Pinpoint the cell where the given text exists, returning its (x, y) midpoint coordinate. 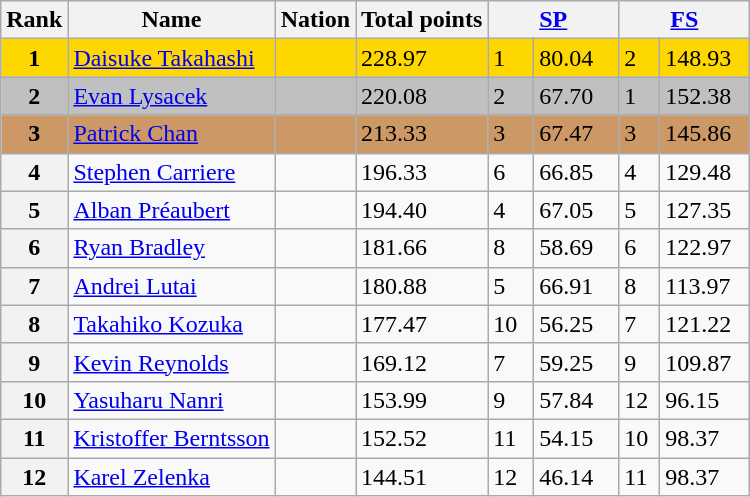
113.97 (705, 286)
67.70 (576, 96)
129.48 (705, 172)
Andrei Lutai (172, 286)
96.15 (705, 400)
57.84 (576, 400)
Rank (34, 20)
66.85 (576, 172)
Evan Lysacek (172, 96)
Takahiko Kozuka (172, 324)
181.66 (422, 248)
180.88 (422, 286)
148.93 (705, 58)
Patrick Chan (172, 134)
144.51 (422, 477)
46.14 (576, 477)
122.97 (705, 248)
67.47 (576, 134)
220.08 (422, 96)
58.69 (576, 248)
80.04 (576, 58)
177.47 (422, 324)
127.35 (705, 210)
152.52 (422, 438)
153.99 (422, 400)
Total points (422, 20)
196.33 (422, 172)
121.22 (705, 324)
Kevin Reynolds (172, 362)
Karel Zelenka (172, 477)
SP (554, 20)
145.86 (705, 134)
Yasuharu Nanri (172, 400)
228.97 (422, 58)
Alban Préaubert (172, 210)
Name (172, 20)
213.33 (422, 134)
FS (684, 20)
Stephen Carriere (172, 172)
66.91 (576, 286)
109.87 (705, 362)
Daisuke Takahashi (172, 58)
169.12 (422, 362)
Nation (315, 20)
67.05 (576, 210)
Kristoffer Berntsson (172, 438)
Ryan Bradley (172, 248)
56.25 (576, 324)
59.25 (576, 362)
194.40 (422, 210)
54.15 (576, 438)
152.38 (705, 96)
